Find where the given text appears and provide that cell's center as [x, y] coordinate. 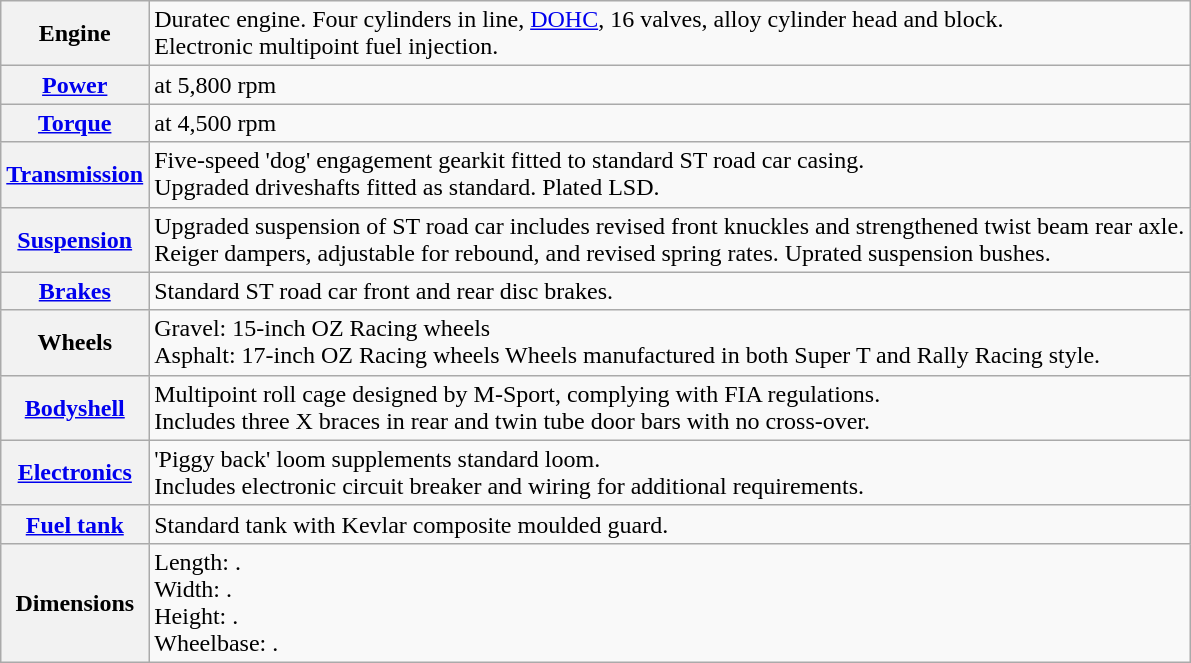
Wheels [75, 342]
Fuel tank [75, 524]
Length: .Width: .Height: .Wheelbase: . [670, 602]
at 5,800 rpm [670, 85]
Brakes [75, 291]
Suspension [75, 240]
Electronics [75, 472]
Five-speed 'dog' engagement gearkit fitted to standard ST road car casing.Upgraded driveshafts fitted as standard. Plated LSD. [670, 174]
Standard tank with Kevlar composite moulded guard. [670, 524]
at 4,500 rpm [670, 123]
Standard ST road car front and rear disc brakes. [670, 291]
Bodyshell [75, 408]
Engine [75, 34]
Transmission [75, 174]
Multipoint roll cage designed by M-Sport, complying with FIA regulations.Includes three X braces in rear and twin tube door bars with no cross-over. [670, 408]
Power [75, 85]
Torque [75, 123]
'Piggy back' loom supplements standard loom.Includes electronic circuit breaker and wiring for additional requirements. [670, 472]
Dimensions [75, 602]
Duratec engine. Four cylinders in line, DOHC, 16 valves, alloy cylinder head and block.Electronic multipoint fuel injection. [670, 34]
Gravel: 15-inch OZ Racing wheelsAsphalt: 17-inch OZ Racing wheels Wheels manufactured in both Super T and Rally Racing style. [670, 342]
